From the cell containing the given text, extract its center point as [x, y] coordinate. 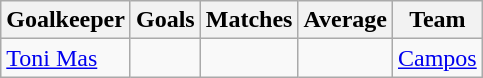
Matches [249, 20]
Team [437, 20]
Toni Mas [66, 58]
Goals [165, 20]
Campos [437, 58]
Average [346, 20]
Goalkeeper [66, 20]
